Determine the [x, y] coordinate at the center of the cell enclosing the given text.  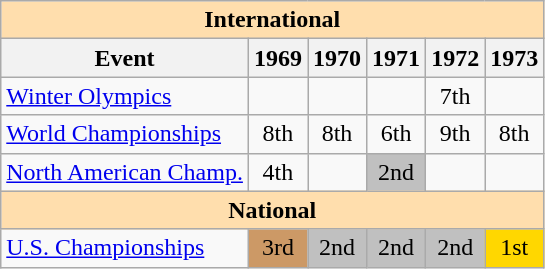
National [272, 210]
Winter Olympics [125, 96]
4th [278, 172]
Event [125, 58]
1971 [396, 58]
1972 [456, 58]
1973 [514, 58]
World Championships [125, 134]
North American Champ. [125, 172]
7th [456, 96]
1970 [338, 58]
9th [456, 134]
International [272, 20]
6th [396, 134]
1st [514, 248]
U.S. Championships [125, 248]
1969 [278, 58]
3rd [278, 248]
